Detect which cell encompasses the target text, then output its (X, Y) center coordinate. 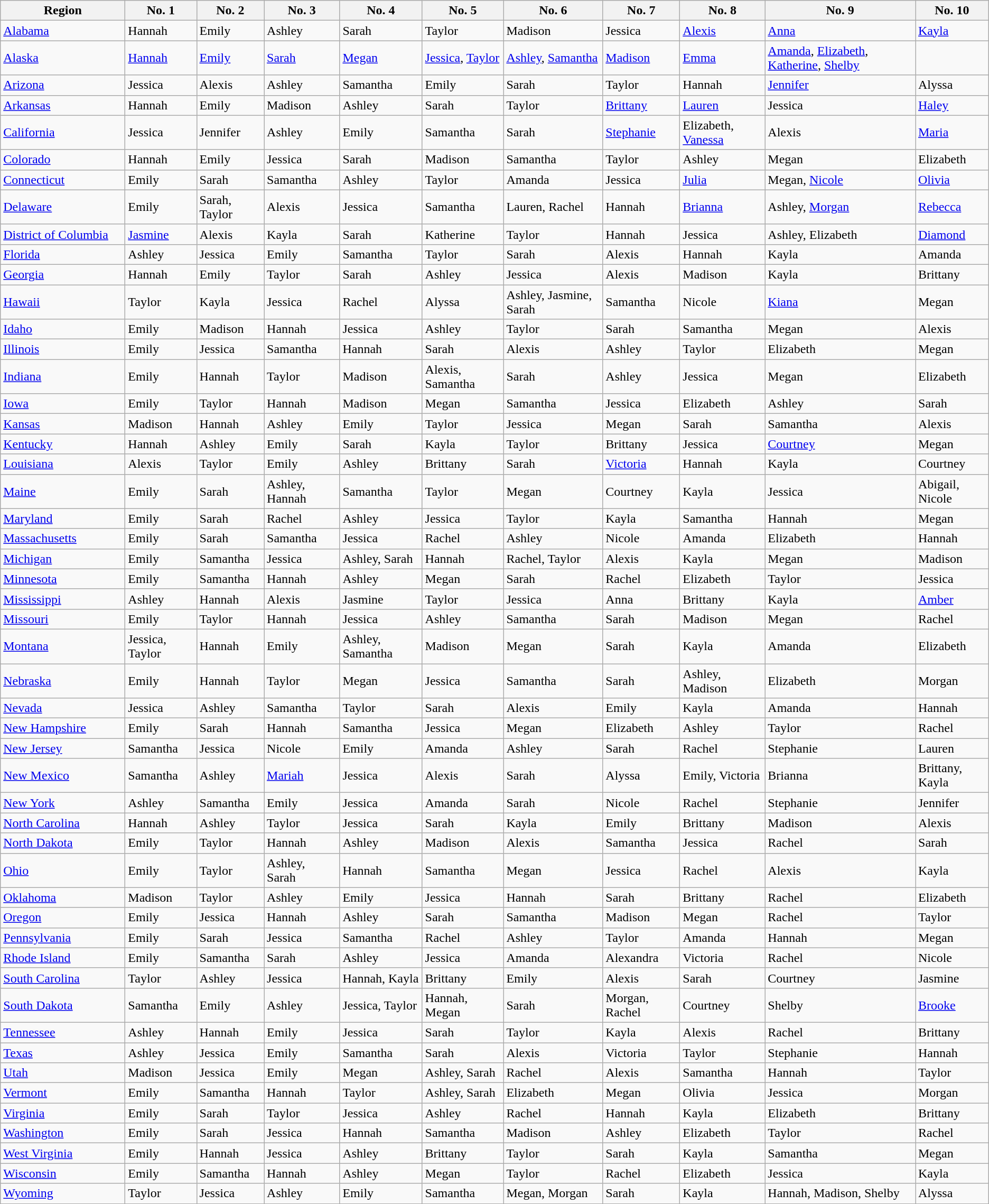
Hannah, Megan (463, 1005)
No. 1 (161, 11)
California (63, 132)
Rachel, Taylor (553, 559)
Hawaii (63, 301)
No. 9 (840, 11)
New Jersey (63, 748)
Hannah, Kayla (381, 978)
Maryland (63, 518)
District of Columbia (63, 234)
Florida (63, 254)
Wyoming (63, 1193)
Vermont (63, 1093)
Virginia (63, 1113)
Washington (63, 1133)
Ashley, Morgan (840, 207)
Oregon (63, 918)
Wisconsin (63, 1173)
New Mexico (63, 776)
Megan, Morgan (553, 1193)
Ashley, Madison (723, 681)
Alexis, Samantha (463, 376)
No. 8 (723, 11)
Georgia (63, 274)
Pennsylvania (63, 938)
Ashley, Elizabeth (840, 234)
Tennessee (63, 1032)
No. 2 (230, 11)
Shelby (840, 1005)
Elizabeth, Vanessa (723, 132)
Katherine (463, 234)
Alaska (63, 58)
Arizona (63, 85)
Ohio (63, 870)
Ashley, Jasmine, Sarah (553, 301)
Amanda, Elizabeth, Katherine, Shelby (840, 58)
Connecticut (63, 180)
North Dakota (63, 843)
South Carolina (63, 978)
New Hampshire (63, 728)
Abigail, Nicole (952, 492)
Iowa (63, 404)
Brooke (952, 1005)
Emma (723, 58)
Montana (63, 646)
Kentucky (63, 444)
Maine (63, 492)
No. 6 (553, 11)
Brittany, Kayla (952, 776)
Amber (952, 599)
New York (63, 803)
No. 3 (302, 11)
Indiana (63, 376)
Rhode Island (63, 958)
Nebraska (63, 681)
No. 4 (381, 11)
No. 10 (952, 11)
No. 7 (641, 11)
Michigan (63, 559)
Ashley, Hannah (302, 492)
Alabama (63, 31)
Louisiana (63, 464)
Illinois (63, 349)
Alexandra (641, 958)
Colorado (63, 160)
Massachusetts (63, 539)
Minnesota (63, 579)
South Dakota (63, 1005)
Rebecca (952, 207)
Kansas (63, 424)
Hannah, Madison, Shelby (840, 1193)
Arkansas (63, 105)
Region (63, 11)
Megan, Nicole (840, 180)
Missouri (63, 619)
Lauren, Rachel (553, 207)
Diamond (952, 234)
Kiana (840, 301)
Maria (952, 132)
Oklahoma (63, 897)
Haley (952, 105)
Mississippi (63, 599)
Emily, Victoria (723, 776)
North Carolina (63, 823)
Julia (723, 180)
West Virginia (63, 1153)
Texas (63, 1052)
Delaware (63, 207)
No. 5 (463, 11)
Sarah, Taylor (230, 207)
Mariah (302, 776)
Nevada (63, 708)
Utah (63, 1073)
Morgan, Rachel (641, 1005)
Idaho (63, 329)
